Detect which cell encompasses the target text, then output its [x, y] center coordinate. 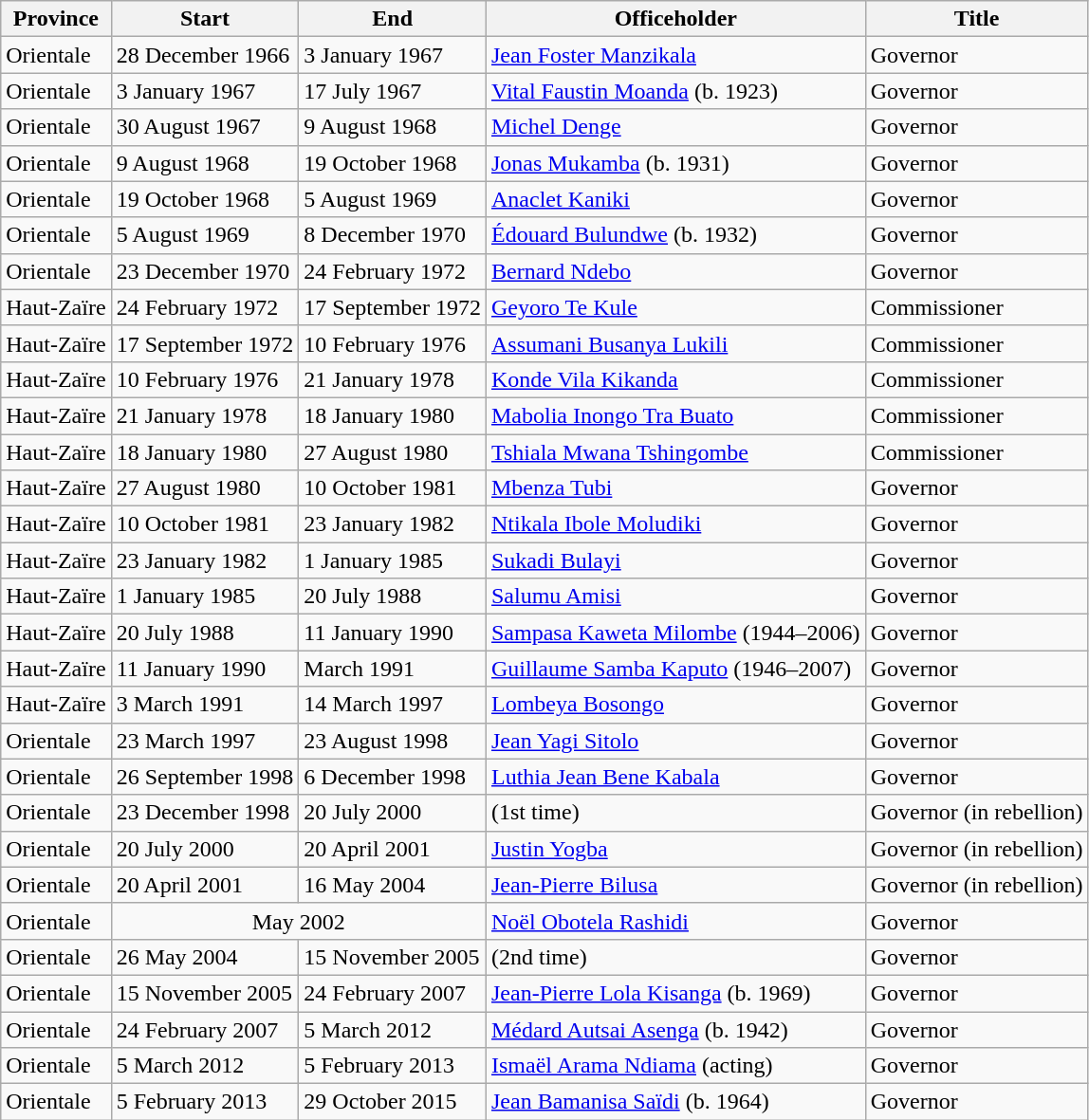
Ntikala Ibole Moludiki [675, 524]
29 October 2015 [393, 1102]
Édouard Bulundwe (b. 1932) [675, 235]
Jean-Pierre Lola Kisanga (b. 1969) [675, 993]
May 2002 [298, 921]
March 1991 [393, 669]
Lombeya Bosongo [675, 705]
23 December 1998 [205, 813]
23 August 1998 [393, 741]
Geyoro Te Kule [675, 307]
17 July 1967 [393, 91]
Jean Yagi Sitolo [675, 741]
Sampasa Kaweta Milombe (1944–2006) [675, 633]
(1st time) [675, 813]
Vital Faustin Moanda (b. 1923) [675, 91]
26 May 2004 [205, 957]
Médard Autsai Asenga (b. 1942) [675, 1029]
Officeholder [675, 19]
23 March 1997 [205, 741]
Start [205, 19]
26 September 1998 [205, 777]
Jean Foster Manzikala [675, 55]
Salumu Amisi [675, 597]
Jean-Pierre Bilusa [675, 885]
Luthia Jean Bene Kabala [675, 777]
Ismaël Arama Ndiama (acting) [675, 1066]
Anaclet Kaniki [675, 199]
14 March 1997 [393, 705]
Michel Denge [675, 127]
3 March 1991 [205, 705]
28 December 1966 [205, 55]
Konde Vila Kikanda [675, 379]
Jean Bamanisa Saïdi (b. 1964) [675, 1102]
6 December 1998 [393, 777]
Justin Yogba [675, 849]
Bernard Ndebo [675, 271]
16 May 2004 [393, 885]
30 August 1967 [205, 127]
Province [56, 19]
Tshiala Mwana Tshingombe [675, 452]
Sukadi Bulayi [675, 560]
Mabolia Inongo Tra Buato [675, 415]
End [393, 19]
8 December 1970 [393, 235]
23 December 1970 [205, 271]
Mbenza Tubi [675, 488]
Title [977, 19]
Guillaume Samba Kaputo (1946–2007) [675, 669]
Noël Obotela Rashidi [675, 921]
Assumani Busanya Lukili [675, 343]
(2nd time) [675, 957]
Jonas Mukamba (b. 1931) [675, 163]
